Detect which cell encompasses the target text, then output its [X, Y] center coordinate. 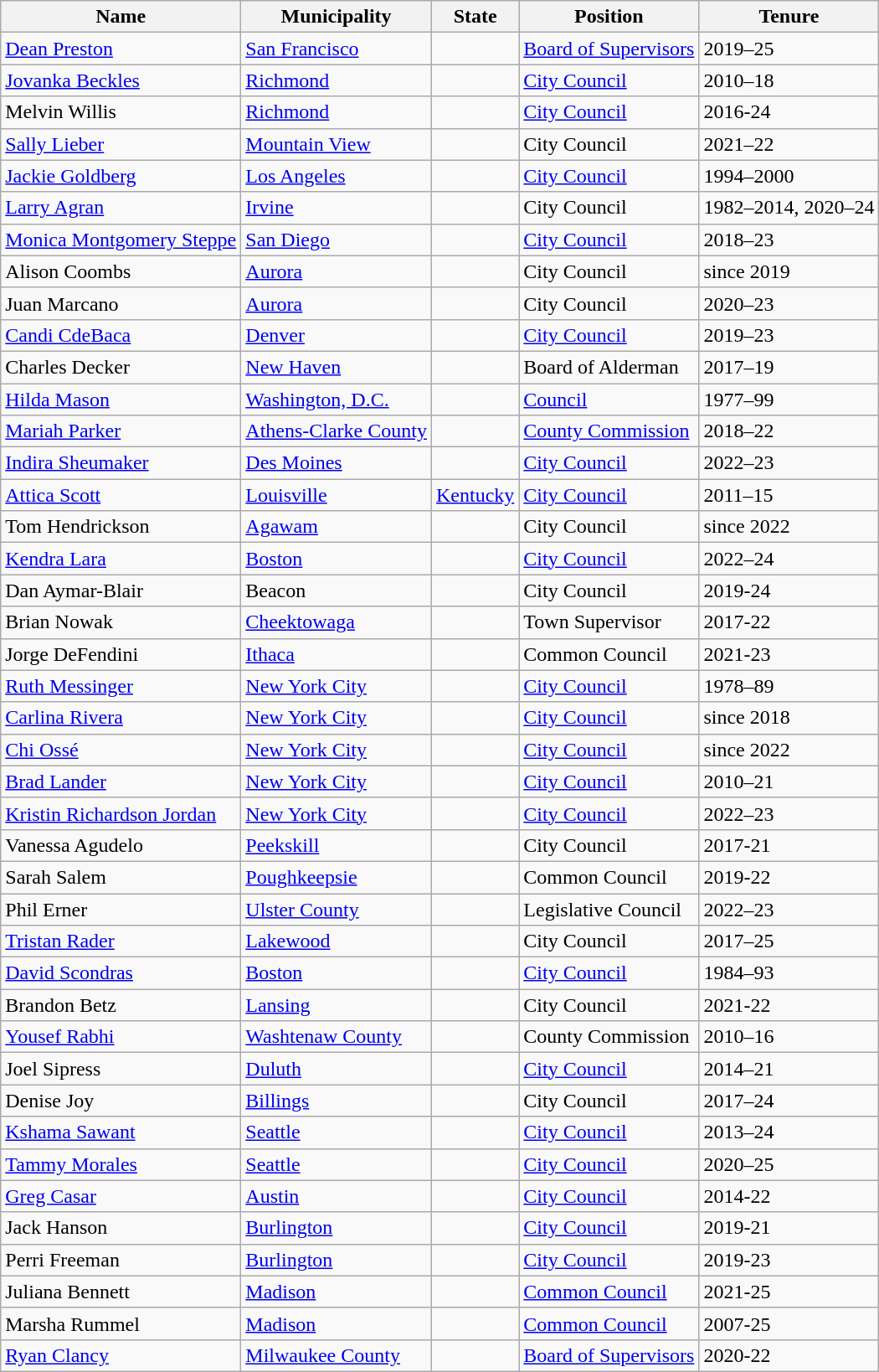
Billings [337, 1101]
Vanessa Agudelo [121, 845]
Charles Decker [121, 367]
2010–16 [789, 1037]
2014-22 [789, 1196]
2017–25 [789, 941]
Poughkeepsie [337, 877]
David Scondras [121, 973]
2019–25 [789, 49]
2019-24 [789, 591]
Sarah Salem [121, 877]
Peekskill [337, 845]
Phil Erner [121, 909]
Tammy Morales [121, 1164]
2019–23 [789, 335]
Irvine [337, 208]
Town Supervisor [609, 622]
2016-24 [789, 112]
Yousef Rabhi [121, 1037]
Name [121, 17]
2014–21 [789, 1069]
Chi Ossé [121, 750]
1982–2014, 2020–24 [789, 208]
2020–23 [789, 303]
2010–21 [789, 781]
Board of Alderman [609, 367]
Louisville [337, 495]
2020-22 [789, 1355]
2017–24 [789, 1101]
Kentucky [475, 495]
2013–24 [789, 1132]
2020–25 [789, 1164]
Beacon [337, 591]
Cheektowaga [337, 622]
Jorge DeFendini [121, 654]
Jackie Goldberg [121, 176]
Council [609, 400]
Joel Sipress [121, 1069]
Brian Nowak [121, 622]
2019-23 [789, 1260]
Tristan Rader [121, 941]
2017–19 [789, 367]
Lakewood [337, 941]
2021-22 [789, 1005]
2018–23 [789, 240]
2007-25 [789, 1323]
Sally Lieber [121, 144]
Candi CdeBaca [121, 335]
since 2019 [789, 271]
Kshama Sawant [121, 1132]
Athens-Clarke County [337, 431]
Municipality [337, 17]
Los Angeles [337, 176]
2017-21 [789, 845]
Brad Lander [121, 781]
Greg Casar [121, 1196]
Washtenaw County [337, 1037]
Dean Preston [121, 49]
Kristin Richardson Jordan [121, 813]
New Haven [337, 367]
Mountain View [337, 144]
2017-22 [789, 622]
Des Moines [337, 463]
Ithaca [337, 654]
1994–2000 [789, 176]
Lansing [337, 1005]
Agawam [337, 527]
Tom Hendrickson [121, 527]
San Francisco [337, 49]
Alison Coombs [121, 271]
Kendra Lara [121, 559]
Melvin Willis [121, 112]
2018–22 [789, 431]
2011–15 [789, 495]
Denver [337, 335]
Washington, D.C. [337, 400]
2022–24 [789, 559]
1977–99 [789, 400]
2021-25 [789, 1292]
Ulster County [337, 909]
since 2018 [789, 718]
Austin [337, 1196]
Ryan Clancy [121, 1355]
Position [609, 17]
Dan Aymar-Blair [121, 591]
2021–22 [789, 144]
2019-22 [789, 877]
Denise Joy [121, 1101]
2021-23 [789, 654]
Marsha Rummel [121, 1323]
Duluth [337, 1069]
Legislative Council [609, 909]
1984–93 [789, 973]
Carlina Rivera [121, 718]
Ruth Messinger [121, 686]
Milwaukee County [337, 1355]
Brandon Betz [121, 1005]
Hilda Mason [121, 400]
2019-21 [789, 1228]
2010–18 [789, 80]
Mariah Parker [121, 431]
1978–89 [789, 686]
Monica Montgomery Steppe [121, 240]
San Diego [337, 240]
Juan Marcano [121, 303]
Jack Hanson [121, 1228]
Perri Freeman [121, 1260]
State [475, 17]
Attica Scott [121, 495]
Tenure [789, 17]
Indira Sheumaker [121, 463]
Jovanka Beckles [121, 80]
Larry Agran [121, 208]
Juliana Bennett [121, 1292]
